Capture the cell that displays the provided text and extract its (X, Y) central coordinate. 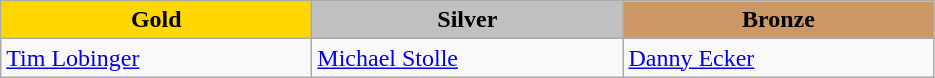
Tim Lobinger (156, 58)
Gold (156, 20)
Michael Stolle (468, 58)
Bronze (778, 20)
Silver (468, 20)
Danny Ecker (778, 58)
